Output the (x, y) coordinate of the center of the cell containing the given text.  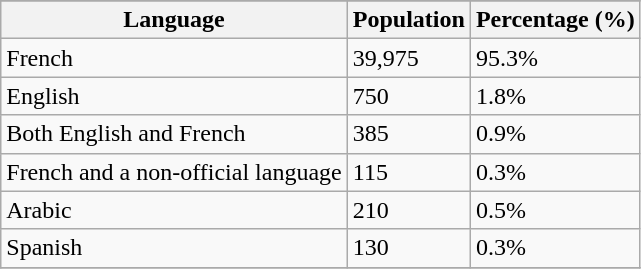
Arabic (174, 210)
385 (408, 134)
95.3% (555, 58)
Percentage (%) (555, 20)
English (174, 96)
French (174, 58)
1.8% (555, 96)
Language (174, 20)
Population (408, 20)
750 (408, 96)
Spanish (174, 248)
39,975 (408, 58)
210 (408, 210)
130 (408, 248)
Both English and French (174, 134)
115 (408, 172)
French and a non-official language (174, 172)
0.9% (555, 134)
0.5% (555, 210)
